From the cell containing the given text, extract its center point as (x, y) coordinate. 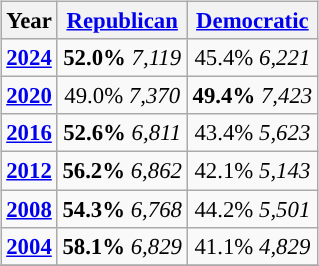
42.1% 5,143 (252, 171)
56.2% 6,862 (122, 171)
45.4% 6,221 (252, 58)
44.2% 5,501 (252, 209)
2008 (29, 209)
41.1% 4,829 (252, 246)
54.3% 6,768 (122, 209)
52.6% 6,811 (122, 133)
58.1% 6,829 (122, 246)
Democratic (252, 21)
49.4% 7,423 (252, 96)
2012 (29, 171)
2016 (29, 133)
2024 (29, 58)
Republican (122, 21)
43.4% 5,623 (252, 133)
Year (29, 21)
2020 (29, 96)
52.0% 7,119 (122, 58)
2004 (29, 246)
49.0% 7,370 (122, 96)
